Detect which cell encompasses the target text, then output its [x, y] center coordinate. 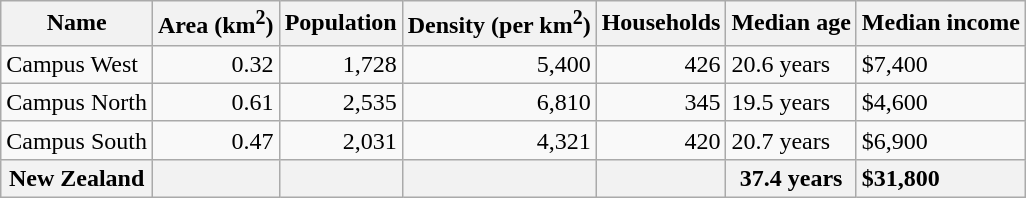
Name [77, 24]
2,535 [340, 102]
420 [661, 140]
19.5 years [791, 102]
20.7 years [791, 140]
4,321 [499, 140]
20.6 years [791, 64]
$4,600 [940, 102]
2,031 [340, 140]
Area (km2) [216, 24]
Households [661, 24]
Density (per km2) [499, 24]
Campus South [77, 140]
6,810 [499, 102]
345 [661, 102]
$31,800 [940, 178]
426 [661, 64]
0.32 [216, 64]
$6,900 [940, 140]
0.61 [216, 102]
0.47 [216, 140]
$7,400 [940, 64]
Campus North [77, 102]
Population [340, 24]
Median age [791, 24]
37.4 years [791, 178]
Median income [940, 24]
Campus West [77, 64]
1,728 [340, 64]
New Zealand [77, 178]
5,400 [499, 64]
